For the text-containing cell, return its midpoint in [x, y] coordinate format. 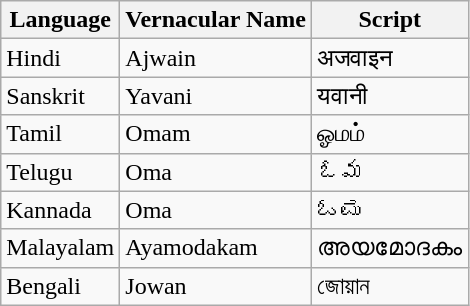
Bengali [60, 286]
Jowan [216, 286]
Telugu [60, 172]
Tamil [60, 134]
Script [390, 20]
Sanskrit [60, 96]
Hindi [60, 58]
Malayalam [60, 248]
Language [60, 20]
अजवाइन [390, 58]
Yavani [216, 96]
ஓமம் [390, 134]
यवानी [390, 96]
Vernacular Name [216, 20]
Ayamodakam [216, 248]
Kannada [60, 210]
ఓమ [390, 172]
জোয়ান [390, 286]
Omam [216, 134]
അയമോദകം [390, 248]
ಓಮ [390, 210]
Ajwain [216, 58]
